For the text-containing cell, return its midpoint in [x, y] coordinate format. 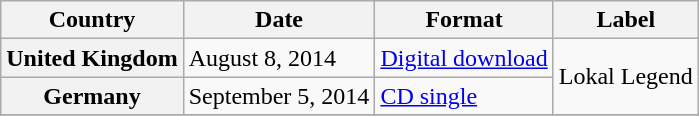
Date [279, 20]
CD single [464, 96]
Country [92, 20]
Format [464, 20]
Germany [92, 96]
United Kingdom [92, 58]
Lokal Legend [626, 77]
September 5, 2014 [279, 96]
Digital download [464, 58]
Label [626, 20]
August 8, 2014 [279, 58]
